Find where the given text appears and provide that cell's center as [x, y] coordinate. 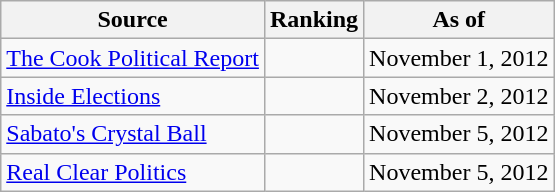
November 1, 2012 [459, 58]
Source [133, 20]
Sabato's Crystal Ball [133, 134]
As of [459, 20]
Ranking [314, 20]
Real Clear Politics [133, 172]
November 2, 2012 [459, 96]
The Cook Political Report [133, 58]
Inside Elections [133, 96]
